Provide the [x, y] coordinate of the cell's center where the given text is located.  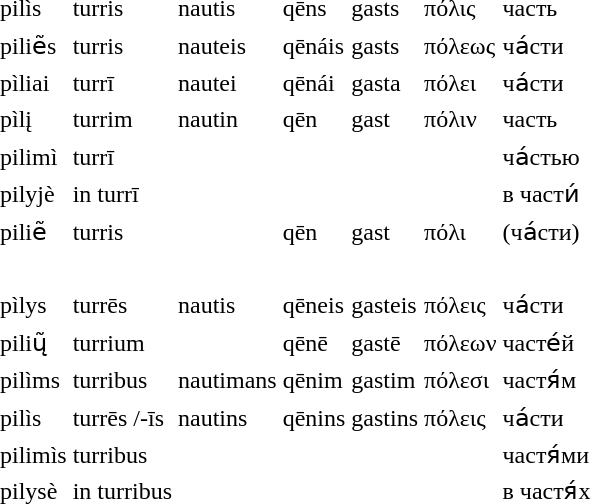
nautin [228, 121]
gastē [385, 344]
πόλει [460, 83]
turrium [122, 344]
gasts [385, 46]
turrēs /-īs [122, 418]
nautis [228, 307]
πόλεσι [460, 381]
nauteis [228, 46]
in turrī [122, 195]
gastins [385, 418]
qēneis [314, 307]
qēnē [314, 344]
gastim [385, 381]
turrēs [122, 307]
nautimans [228, 381]
πόλεως [460, 46]
πόλιν [460, 121]
qēnins [314, 418]
qēnim [314, 381]
nautins [228, 418]
πόλι [460, 232]
qēnái [314, 83]
turrim [122, 121]
πόλεων [460, 344]
gasta [385, 83]
nautei [228, 83]
qēnáis [314, 46]
gasteis [385, 307]
